For the text-containing cell, return its midpoint in (x, y) coordinate format. 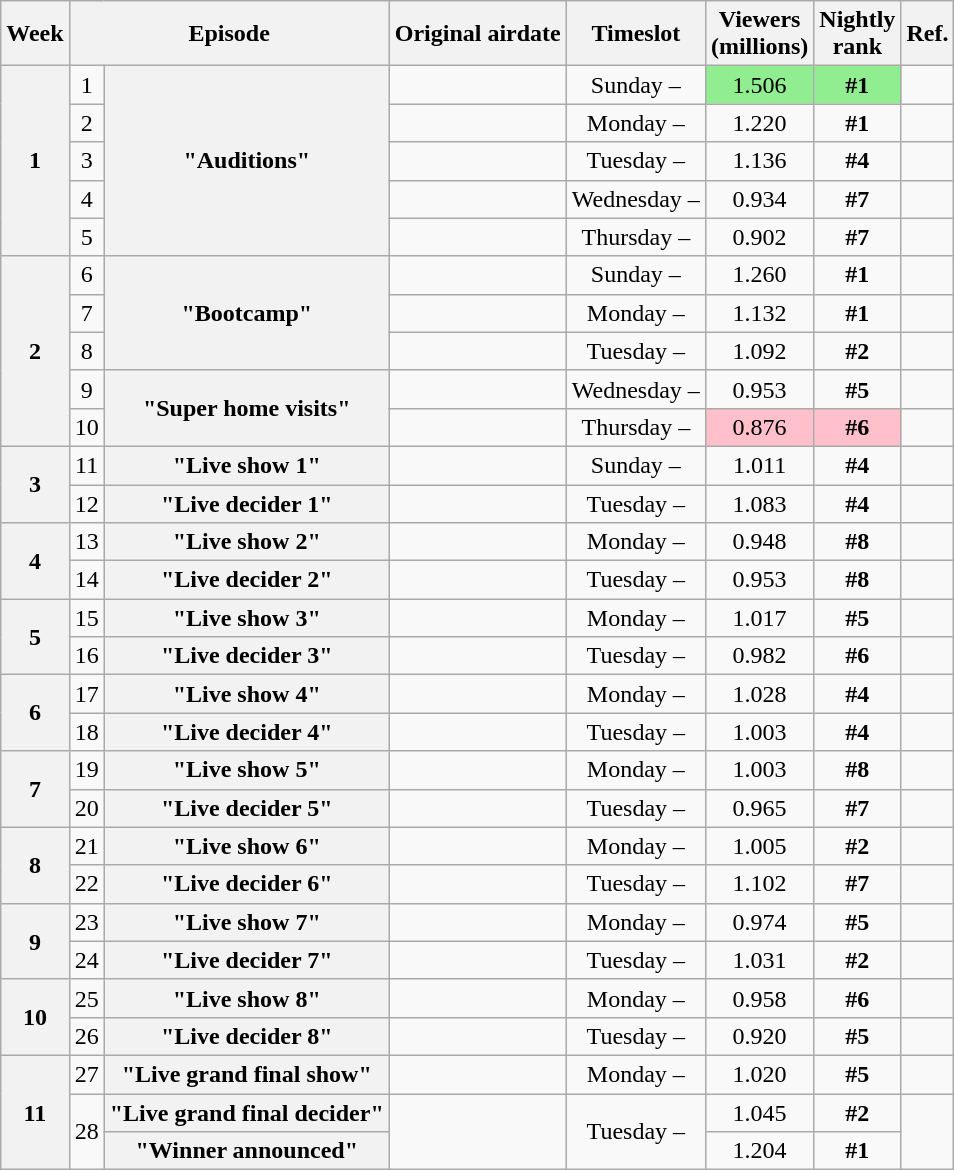
20 (86, 808)
"Live show 7" (246, 922)
"Live decider 2" (246, 580)
1.132 (759, 313)
"Live show 6" (246, 846)
1.031 (759, 960)
28 (86, 1132)
"Live decider 6" (246, 884)
1.011 (759, 465)
1.136 (759, 161)
Episode (229, 34)
18 (86, 732)
0.902 (759, 237)
"Live decider 5" (246, 808)
16 (86, 656)
"Live show 1" (246, 465)
Viewers(millions) (759, 34)
"Live show 2" (246, 542)
1.220 (759, 123)
0.876 (759, 427)
14 (86, 580)
24 (86, 960)
19 (86, 770)
Week (35, 34)
1.204 (759, 1151)
Nightlyrank (858, 34)
"Live decider 4" (246, 732)
"Live decider 8" (246, 1036)
"Super home visits" (246, 408)
1.005 (759, 846)
15 (86, 618)
0.958 (759, 998)
23 (86, 922)
17 (86, 694)
0.934 (759, 199)
"Auditions" (246, 161)
1.092 (759, 351)
0.920 (759, 1036)
1.506 (759, 85)
0.982 (759, 656)
26 (86, 1036)
1.017 (759, 618)
1.028 (759, 694)
1.020 (759, 1074)
21 (86, 846)
"Live decider 1" (246, 503)
"Bootcamp" (246, 313)
"Live show 3" (246, 618)
1.083 (759, 503)
Ref. (928, 34)
"Live grand final decider" (246, 1113)
25 (86, 998)
"Live grand final show" (246, 1074)
Original airdate (478, 34)
0.965 (759, 808)
"Live decider 3" (246, 656)
1.102 (759, 884)
"Winner announced" (246, 1151)
0.974 (759, 922)
"Live decider 7" (246, 960)
"Live show 4" (246, 694)
22 (86, 884)
"Live show 5" (246, 770)
13 (86, 542)
0.948 (759, 542)
1.260 (759, 275)
"Live show 8" (246, 998)
Timeslot (636, 34)
1.045 (759, 1113)
27 (86, 1074)
12 (86, 503)
